Identify which cell holds the provided text, then report its [X, Y] central coordinate. 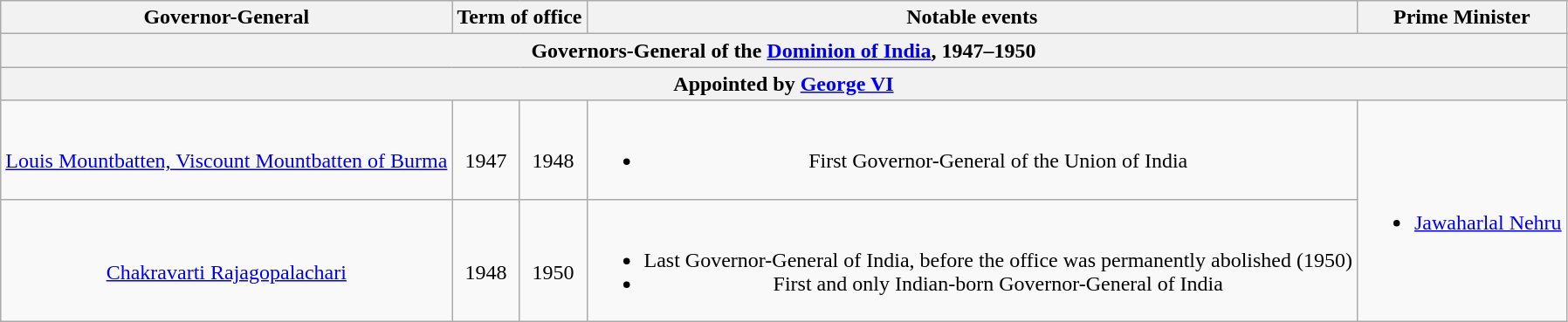
Last Governor-General of India, before the office was permanently abolished (1950)First and only Indian-born Governor-General of India [972, 260]
Chakravarti Rajagopalachari [227, 260]
Appointed by George VI [784, 84]
Term of office [519, 17]
Notable events [972, 17]
First Governor-General of the Union of India [972, 150]
Louis Mountbatten, Viscount Mountbatten of Burma [227, 150]
Governors-General of the Dominion of India, 1947–1950 [784, 51]
1950 [554, 260]
Jawaharlal Nehru [1461, 211]
Governor-General [227, 17]
1947 [485, 150]
Prime Minister [1461, 17]
